Determine the [x, y] coordinate at the center of the cell enclosing the given text.  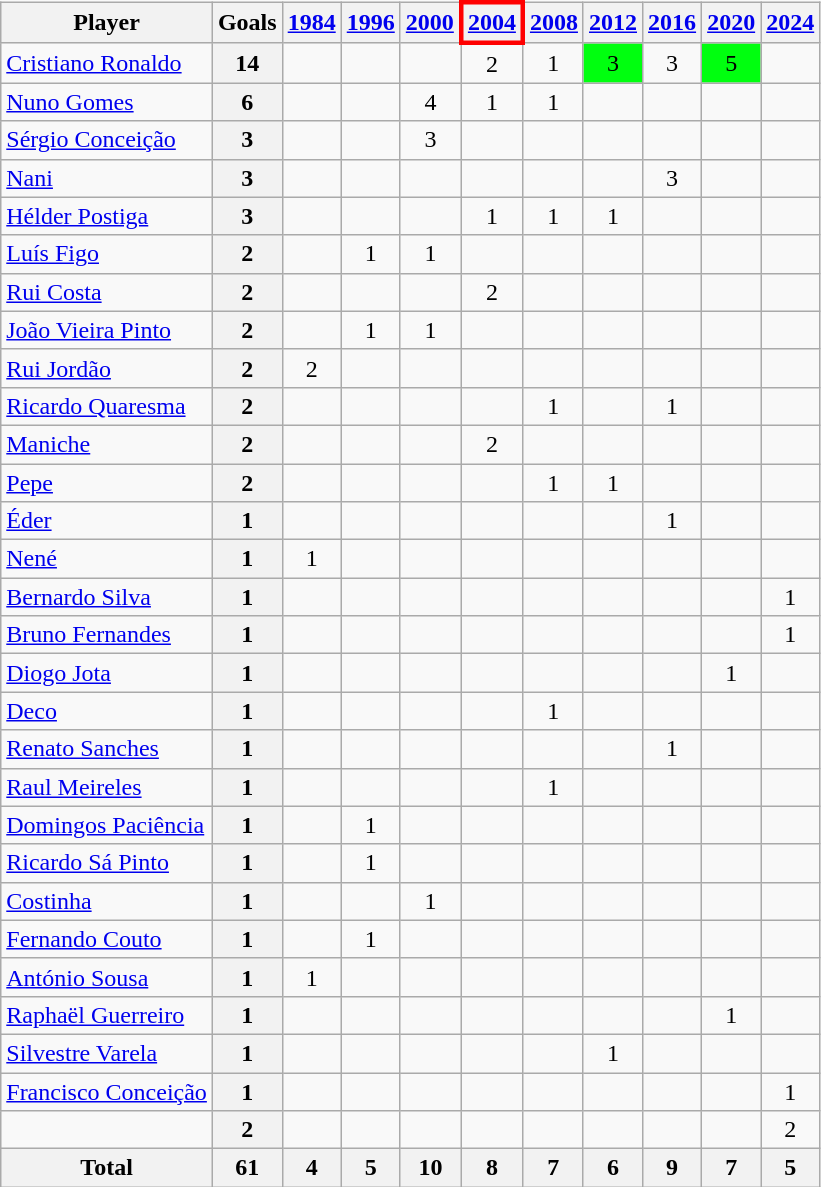
Player [107, 22]
Renato Sanches [107, 749]
8 [492, 1168]
Deco [107, 711]
Silvestre Varela [107, 1053]
61 [247, 1168]
Costinha [107, 901]
Luís Figo [107, 254]
Rui Costa [107, 292]
2012 [612, 22]
Éder [107, 521]
2000 [430, 22]
Domingos Paciência [107, 825]
Fernando Couto [107, 939]
2024 [790, 22]
Francisco Conceição [107, 1091]
Raul Meireles [107, 787]
Ricardo Quaresma [107, 406]
Bernardo Silva [107, 597]
2016 [672, 22]
Nani [107, 178]
Rui Jordão [107, 368]
Pepe [107, 483]
14 [247, 63]
João Vieira Pinto [107, 330]
Nené [107, 559]
1996 [370, 22]
Raphaël Guerreiro [107, 1015]
2008 [554, 22]
2020 [732, 22]
António Sousa [107, 977]
9 [672, 1168]
10 [430, 1168]
Cristiano Ronaldo [107, 63]
Diogo Jota [107, 673]
Hélder Postiga [107, 216]
Sérgio Conceição [107, 140]
Nuno Gomes [107, 102]
Goals [247, 22]
1984 [312, 22]
Maniche [107, 444]
Total [107, 1168]
2004 [492, 22]
Ricardo Sá Pinto [107, 863]
Bruno Fernandes [107, 635]
